Output the (x, y) coordinate of the center of the cell containing the given text.  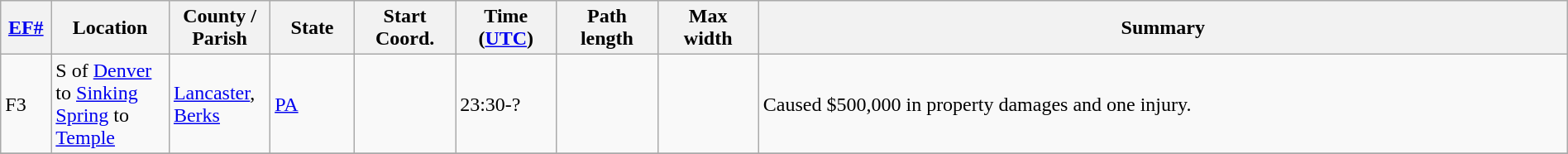
Location (111, 28)
State (313, 28)
Max width (708, 28)
Path length (607, 28)
Summary (1163, 28)
S of Denver to Sinking Spring to Temple (111, 104)
EF# (26, 28)
Caused $500,000 in property damages and one injury. (1163, 104)
County / Parish (219, 28)
PA (313, 104)
F3 (26, 104)
Start Coord. (404, 28)
Lancaster, Berks (219, 104)
Time (UTC) (506, 28)
23:30-? (506, 104)
